Find where the given text appears and provide that cell's center as [X, Y] coordinate. 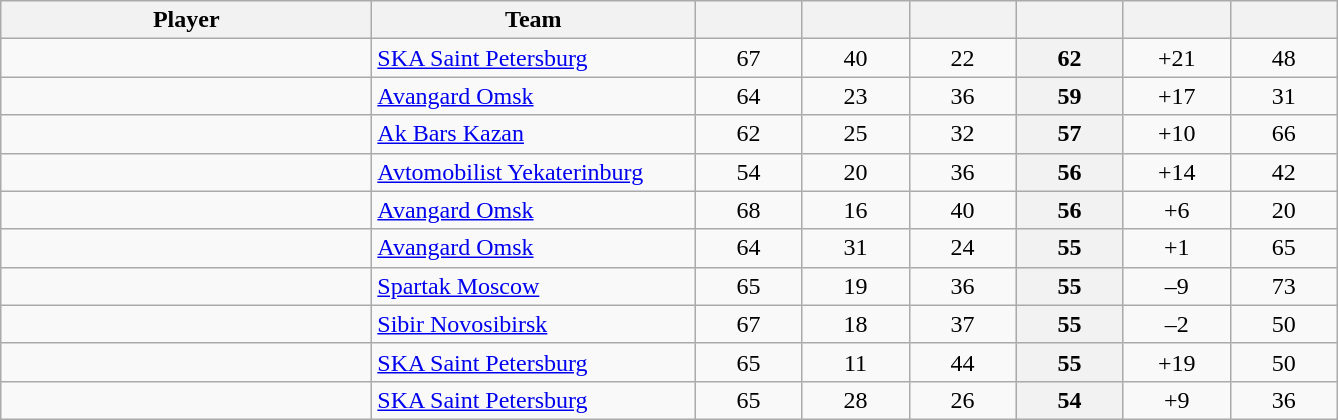
37 [962, 324]
Sibir Novosibirsk [534, 324]
32 [962, 134]
23 [856, 96]
68 [748, 210]
+17 [1176, 96]
+21 [1176, 58]
+9 [1176, 400]
Player [186, 20]
26 [962, 400]
Spartak Moscow [534, 286]
18 [856, 324]
–9 [1176, 286]
42 [1284, 172]
–2 [1176, 324]
Ak Bars Kazan [534, 134]
19 [856, 286]
25 [856, 134]
22 [962, 58]
44 [962, 362]
66 [1284, 134]
+10 [1176, 134]
Team [534, 20]
+1 [1176, 248]
+6 [1176, 210]
57 [1070, 134]
59 [1070, 96]
24 [962, 248]
Avtomobilist Yekaterinburg [534, 172]
73 [1284, 286]
+19 [1176, 362]
28 [856, 400]
+14 [1176, 172]
48 [1284, 58]
11 [856, 362]
16 [856, 210]
